Output the (X, Y) coordinate of the center of the cell containing the given text.  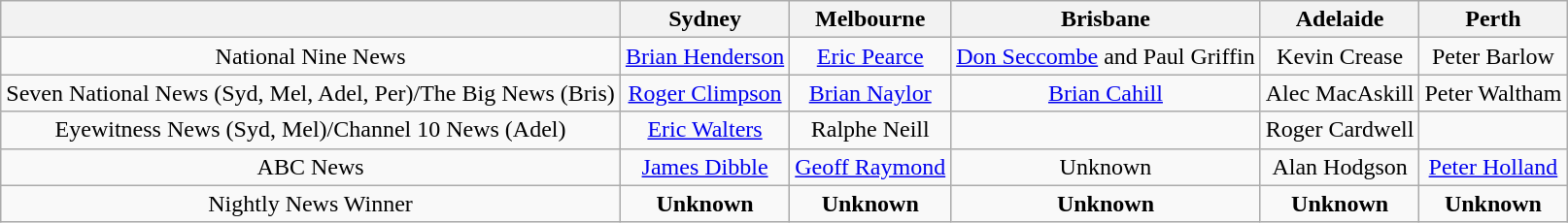
Perth (1493, 19)
Seven National News (Syd, Mel, Adel, Per)/The Big News (Bris) (311, 93)
James Dibble (704, 167)
Alec MacAskill (1340, 93)
Geoff Raymond (870, 167)
Peter Holland (1493, 167)
Roger Cardwell (1340, 130)
Brian Naylor (870, 93)
ABC News (311, 167)
Peter Waltham (1493, 93)
Eyewitness News (Syd, Mel)/Channel 10 News (Adel) (311, 130)
Roger Climpson (704, 93)
National Nine News (311, 56)
Melbourne (870, 19)
Sydney (704, 19)
Eric Walters (704, 130)
Brian Cahill (1106, 93)
Alan Hodgson (1340, 167)
Brisbane (1106, 19)
Brian Henderson (704, 56)
Ralphe Neill (870, 130)
Nightly News Winner (311, 204)
Peter Barlow (1493, 56)
Kevin Crease (1340, 56)
Eric Pearce (870, 56)
Don Seccombe and Paul Griffin (1106, 56)
Adelaide (1340, 19)
